Return the (X, Y) coordinate for the center point of the cell that contains the specified text.  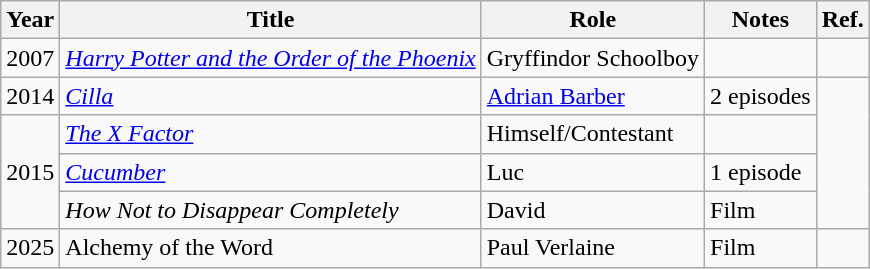
2015 (30, 172)
Notes (761, 20)
Cilla (270, 96)
2 episodes (761, 96)
Title (270, 20)
Year (30, 20)
1 episode (761, 172)
Himself/Contestant (592, 134)
The X Factor (270, 134)
Ref. (842, 20)
Role (592, 20)
2014 (30, 96)
How Not to Disappear Completely (270, 210)
Cucumber (270, 172)
2007 (30, 58)
2025 (30, 248)
Alchemy of the Word (270, 248)
Paul Verlaine (592, 248)
David (592, 210)
Harry Potter and the Order of the Phoenix (270, 58)
Gryffindor Schoolboy (592, 58)
Luc (592, 172)
Adrian Barber (592, 96)
